Search for the cell housing the specified text and yield its [x, y] center coordinate. 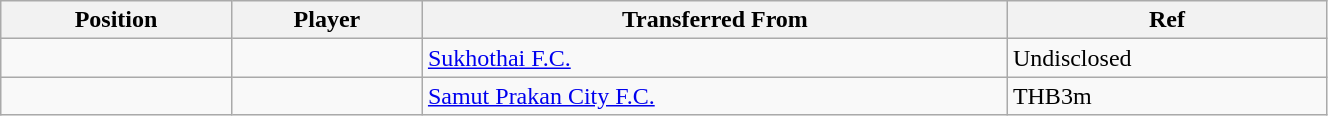
Ref [1166, 20]
Samut Prakan City F.C. [714, 96]
Sukhothai F.C. [714, 58]
Transferred From [714, 20]
Player [326, 20]
Undisclosed [1166, 58]
Position [116, 20]
THB3m [1166, 96]
